Detect which cell encompasses the target text, then output its [x, y] center coordinate. 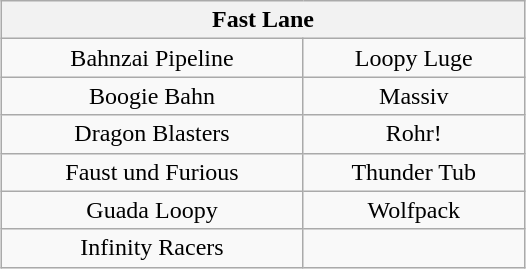
Infinity Racers [152, 248]
Boogie Bahn [152, 96]
Dragon Blasters [152, 134]
Guada Loopy [152, 210]
Fast Lane [263, 20]
Massiv [414, 96]
Wolfpack [414, 210]
Loopy Luge [414, 58]
Faust und Furious [152, 172]
Bahnzai Pipeline [152, 58]
Thunder Tub [414, 172]
Rohr! [414, 134]
